Pinpoint the cell where the given text exists, returning its (X, Y) midpoint coordinate. 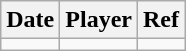
Date (30, 20)
Ref (160, 20)
Player (99, 20)
